Pinpoint the cell where the given text exists, returning its [X, Y] midpoint coordinate. 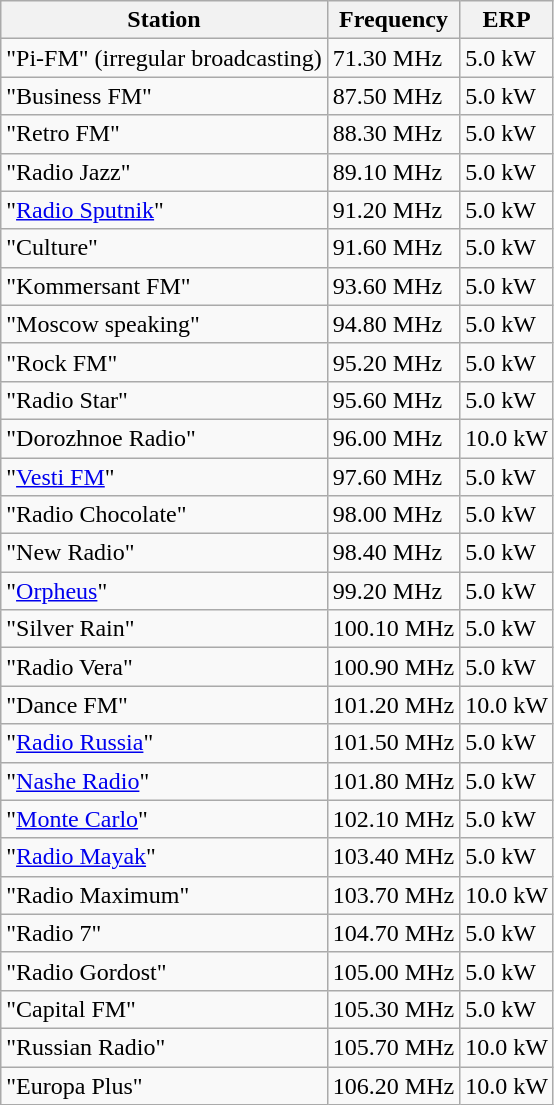
89.10 MHz [393, 172]
"Monte Carlo" [164, 819]
101.50 MHz [393, 743]
93.60 MHz [393, 286]
98.00 MHz [393, 515]
"Europa Plus" [164, 1085]
"Rock FM" [164, 362]
"Pi-FM" (irregular broadcasting) [164, 58]
"Radio 7" [164, 933]
"Radio Maximum" [164, 895]
104.70 MHz [393, 933]
"Radio Star" [164, 400]
"Radio Gordost" [164, 971]
101.80 MHz [393, 781]
95.20 MHz [393, 362]
"Business FM" [164, 96]
91.60 MHz [393, 248]
100.90 MHz [393, 667]
ERP [507, 20]
"New Radio" [164, 553]
103.40 MHz [393, 857]
"Moscow speaking" [164, 324]
"Dance FM" [164, 705]
"Radio Sputnik" [164, 210]
88.30 MHz [393, 134]
106.20 MHz [393, 1085]
"Russian Radio" [164, 1047]
91.20 MHz [393, 210]
"Radio Chocolate" [164, 515]
101.20 MHz [393, 705]
102.10 MHz [393, 819]
97.60 MHz [393, 477]
"Radio Russia" [164, 743]
"Kommersant FM" [164, 286]
98.40 MHz [393, 553]
96.00 MHz [393, 438]
"Silver Rain" [164, 629]
105.30 MHz [393, 1009]
105.70 MHz [393, 1047]
"Nashe Radio" [164, 781]
"Radio Mayak" [164, 857]
71.30 MHz [393, 58]
100.10 MHz [393, 629]
103.70 MHz [393, 895]
"Capital FM" [164, 1009]
94.80 MHz [393, 324]
Station [164, 20]
"Vesti FM" [164, 477]
"Orpheus" [164, 591]
105.00 MHz [393, 971]
"Radio Jazz" [164, 172]
95.60 MHz [393, 400]
Frequency [393, 20]
"Radio Vera" [164, 667]
"Dorozhnoe Radio" [164, 438]
"Retro FM" [164, 134]
99.20 MHz [393, 591]
87.50 MHz [393, 96]
"Culture" [164, 248]
